Search for the cell housing the specified text and yield its [X, Y] center coordinate. 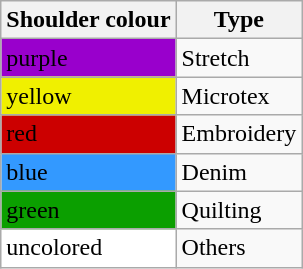
green [88, 210]
Shoulder colour [88, 20]
Type [239, 20]
yellow [88, 96]
Denim [239, 172]
Stretch [239, 58]
purple [88, 58]
Others [239, 248]
Quilting [239, 210]
blue [88, 172]
Microtex [239, 96]
uncolored [88, 248]
Embroidery [239, 134]
red [88, 134]
